From the cell containing the given text, extract its center point as (x, y) coordinate. 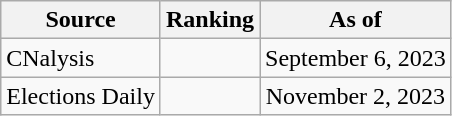
Elections Daily (81, 96)
Source (81, 20)
September 6, 2023 (356, 58)
CNalysis (81, 58)
As of (356, 20)
November 2, 2023 (356, 96)
Ranking (210, 20)
